Identify which cell holds the provided text, then report its (x, y) central coordinate. 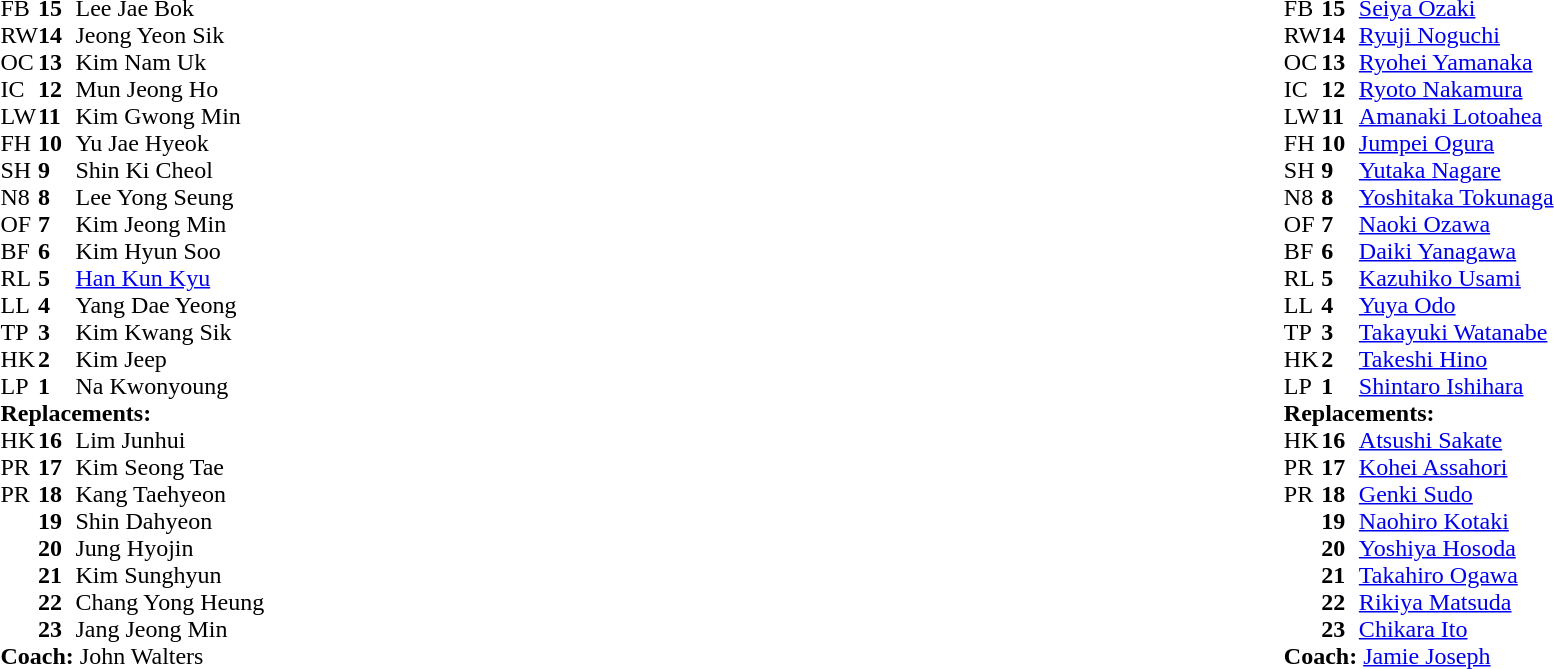
Jung Hyojin (170, 548)
Yoshiya Hosoda (1456, 548)
Kim Seong Tae (170, 468)
Jang Jeong Min (170, 630)
Yutaka Nagare (1456, 170)
Yoshitaka Tokunaga (1456, 198)
Ryoto Nakamura (1456, 90)
Kazuhiko Usami (1456, 278)
Naohiro Kotaki (1456, 522)
Takayuki Watanabe (1456, 332)
Yuya Odo (1456, 306)
Kim Nam Uk (170, 62)
Shin Dahyeon (170, 522)
Ryuji Noguchi (1456, 36)
Lee Yong Seung (170, 198)
Jeong Yeon Sik (170, 36)
Daiki Yanagawa (1456, 252)
Na Kwonyoung (170, 386)
Naoki Ozawa (1456, 224)
Yang Dae Yeong (170, 306)
Kim Gwong Min (170, 116)
Han Kun Kyu (170, 278)
Rikiya Matsuda (1456, 602)
Yu Jae Hyeok (170, 144)
Lim Junhui (170, 440)
Mun Jeong Ho (170, 90)
Chikara Ito (1456, 630)
Coach: Jamie Joseph (1419, 656)
Kang Taehyeon (170, 494)
Kohei Assahori (1456, 468)
Kim Hyun Soo (170, 252)
Genki Sudo (1456, 494)
Shintaro Ishihara (1456, 386)
Atsushi Sakate (1456, 440)
Jumpei Ogura (1456, 144)
Takeshi Hino (1456, 360)
Kim Kwang Sik (170, 332)
Amanaki Lotoahea (1456, 116)
Coach: John Walters (132, 656)
Shin Ki Cheol (170, 170)
Chang Yong Heung (170, 602)
Kim Sunghyun (170, 576)
Ryohei Yamanaka (1456, 62)
Kim Jeep (170, 360)
Kim Jeong Min (170, 224)
Takahiro Ogawa (1456, 576)
